Extract the (X, Y) coordinate from the center of the cell holding the provided text.  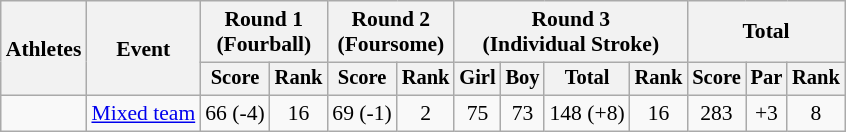
283 (716, 114)
Boy (523, 79)
66 (-4) (234, 114)
Round 2(Foursome) (390, 32)
Round 1(Fourball) (264, 32)
Par (767, 79)
Mixed team (143, 114)
2 (426, 114)
75 (477, 114)
Event (143, 48)
69 (-1) (362, 114)
8 (816, 114)
Athletes (44, 48)
+3 (767, 114)
Round 3(Individual Stroke) (570, 32)
148 (+8) (586, 114)
Girl (477, 79)
73 (523, 114)
